For the text-containing cell, return its midpoint in (X, Y) coordinate format. 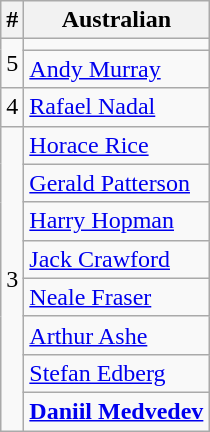
Rafael Nadal (116, 107)
Andy Murray (116, 69)
Gerald Patterson (116, 183)
Daniil Medvedev (116, 411)
Neale Fraser (116, 297)
# (12, 20)
Harry Hopman (116, 221)
Jack Crawford (116, 259)
4 (12, 107)
3 (12, 278)
5 (12, 64)
Arthur Ashe (116, 335)
Horace Rice (116, 145)
Australian (116, 20)
Stefan Edberg (116, 373)
